Locate the cell with the specified text and output its (X, Y) center coordinate. 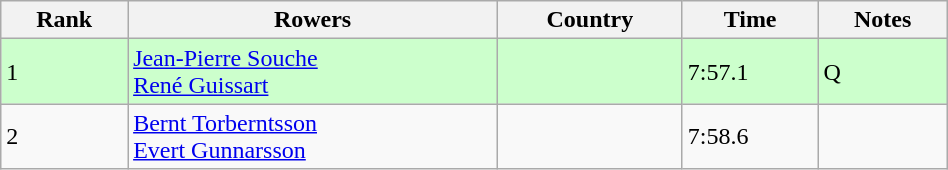
Time (750, 20)
2 (64, 136)
Rank (64, 20)
Q (882, 72)
Bernt TorberntssonEvert Gunnarsson (313, 136)
Jean-Pierre SoucheRené Guissart (313, 72)
7:58.6 (750, 136)
Country (590, 20)
Notes (882, 20)
Rowers (313, 20)
7:57.1 (750, 72)
1 (64, 72)
